Identify which cell holds the provided text, then report its [X, Y] central coordinate. 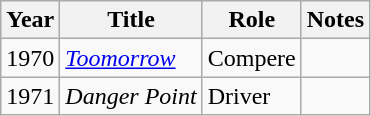
Compere [252, 58]
Year [30, 20]
1971 [30, 96]
Danger Point [131, 96]
Driver [252, 96]
Title [131, 20]
Role [252, 20]
Notes [335, 20]
Toomorrow [131, 58]
1970 [30, 58]
